Provide the (x, y) coordinate of the cell's center where the given text is located.  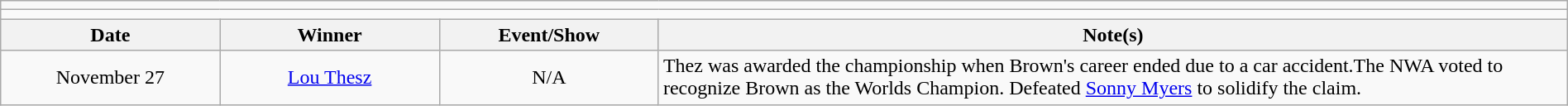
Lou Thesz (329, 78)
Winner (329, 35)
Note(s) (1113, 35)
Date (111, 35)
November 27 (111, 78)
N/A (549, 78)
Event/Show (549, 35)
